Return the (x, y) coordinate for the center point of the cell that contains the specified text.  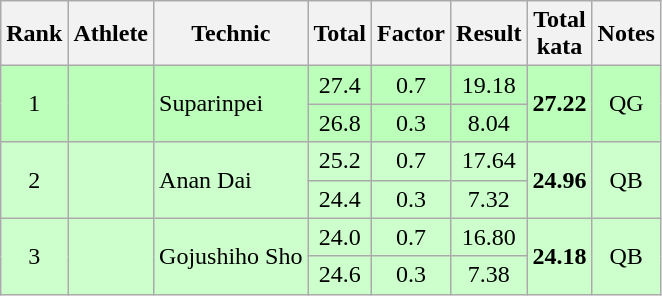
7.38 (489, 275)
Totalkata (560, 34)
Factor (412, 34)
24.6 (340, 275)
27.4 (340, 85)
7.32 (489, 199)
24.0 (340, 237)
Technic (231, 34)
25.2 (340, 161)
2 (34, 180)
Athlete (111, 34)
Gojushiho Sho (231, 256)
26.8 (340, 123)
3 (34, 256)
8.04 (489, 123)
24.96 (560, 180)
Result (489, 34)
24.18 (560, 256)
Anan Dai (231, 180)
19.18 (489, 85)
16.80 (489, 237)
Total (340, 34)
Rank (34, 34)
24.4 (340, 199)
1 (34, 104)
27.22 (560, 104)
QG (626, 104)
17.64 (489, 161)
Suparinpei (231, 104)
Notes (626, 34)
